For the text-containing cell, return its midpoint in (x, y) coordinate format. 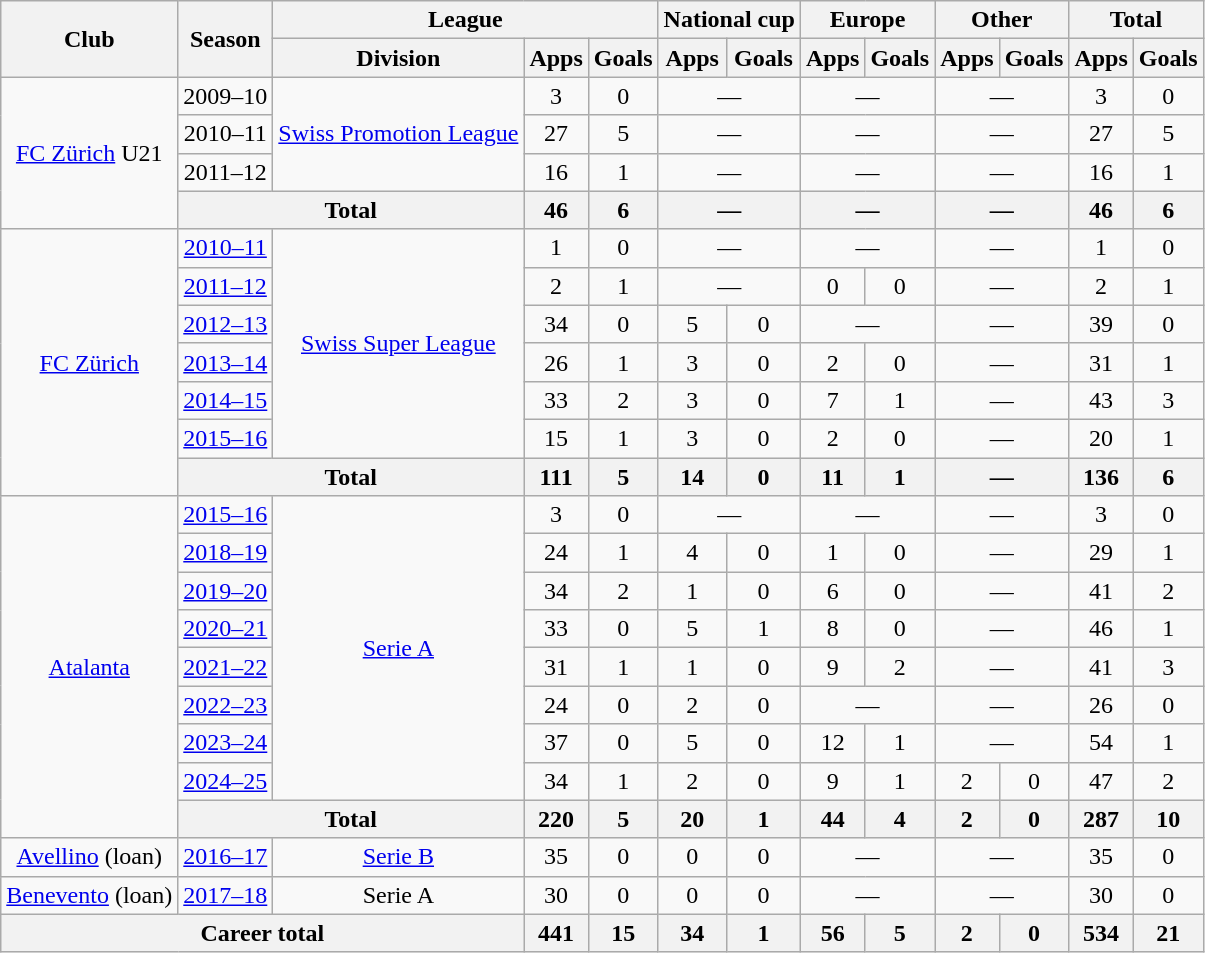
14 (692, 477)
Benevento (loan) (90, 895)
FC Zürich U21 (90, 153)
Serie B (398, 857)
2020–21 (226, 629)
10 (1168, 819)
2014–15 (226, 400)
League (466, 20)
National cup (729, 20)
43 (1101, 400)
21 (1168, 933)
37 (556, 743)
Other (1002, 20)
2022–23 (226, 705)
287 (1101, 819)
534 (1101, 933)
2013–14 (226, 362)
39 (1101, 324)
11 (832, 477)
2024–25 (226, 781)
136 (1101, 477)
220 (556, 819)
54 (1101, 743)
Division (398, 58)
7 (832, 400)
Avellino (loan) (90, 857)
56 (832, 933)
44 (832, 819)
8 (832, 629)
2016–17 (226, 857)
Swiss Promotion League (398, 134)
2018–19 (226, 553)
2019–20 (226, 591)
111 (556, 477)
Career total (262, 933)
441 (556, 933)
FC Zürich (90, 362)
Europe (867, 20)
47 (1101, 781)
Swiss Super League (398, 343)
2017–18 (226, 895)
12 (832, 743)
Club (90, 39)
2023–24 (226, 743)
Season (226, 39)
2012–13 (226, 324)
2009–10 (226, 96)
2021–22 (226, 667)
Atalanta (90, 668)
29 (1101, 553)
